Search for the cell housing the specified text and yield its [x, y] center coordinate. 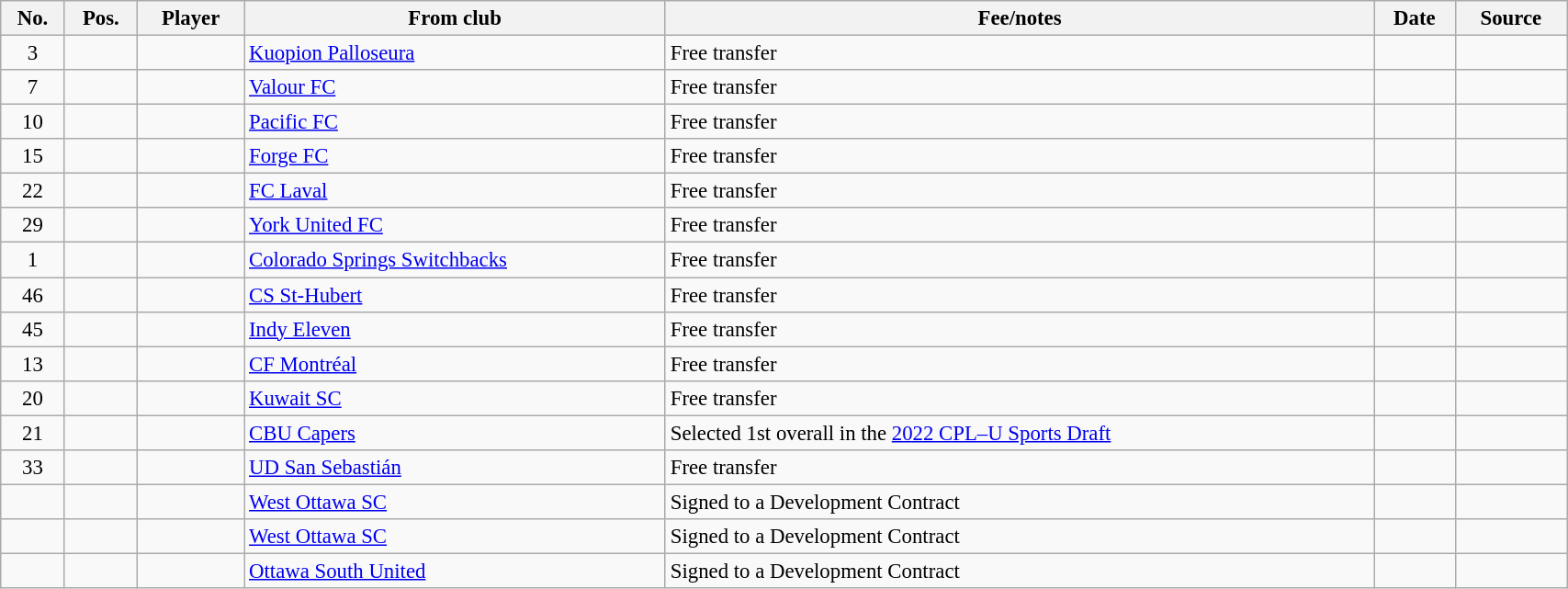
CF Montréal [456, 364]
3 [33, 53]
1 [33, 260]
FC Laval [456, 191]
Kuwait SC [456, 398]
Colorado Springs Switchbacks [456, 260]
Source [1511, 18]
Kuopion Palloseura [456, 53]
Fee/notes [1020, 18]
7 [33, 87]
22 [33, 191]
CS St-Hubert [456, 295]
No. [33, 18]
46 [33, 295]
UD San Sebastián [456, 468]
13 [33, 364]
Ottawa South United [456, 571]
Pos. [101, 18]
45 [33, 329]
Date [1415, 18]
Player [191, 18]
20 [33, 398]
York United FC [456, 225]
15 [33, 156]
21 [33, 433]
33 [33, 468]
CBU Capers [456, 433]
10 [33, 122]
29 [33, 225]
From club [456, 18]
Forge FC [456, 156]
Valour FC [456, 87]
Selected 1st overall in the 2022 CPL–U Sports Draft [1020, 433]
Indy Eleven [456, 329]
Pacific FC [456, 122]
